For the text-containing cell, return its midpoint in (x, y) coordinate format. 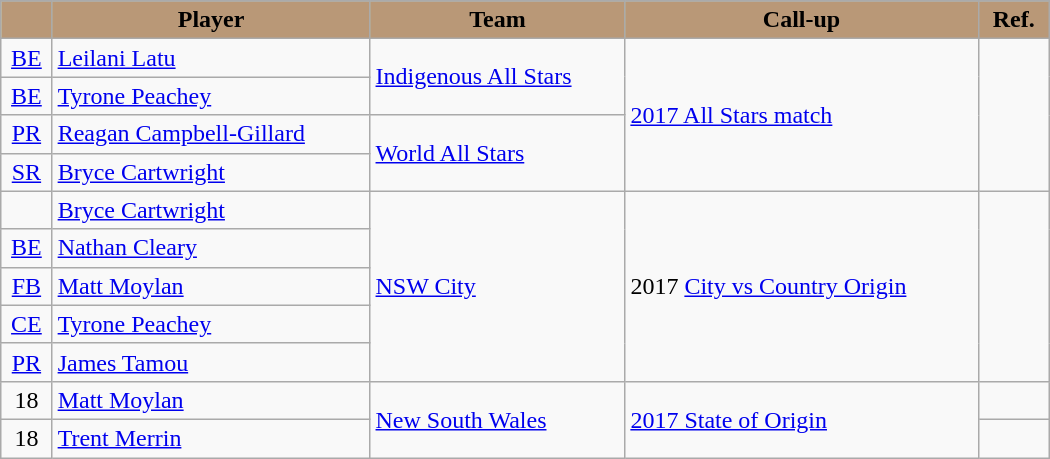
SR (26, 172)
Reagan Campbell-Gillard (211, 134)
Team (498, 20)
2017 All Stars match (802, 115)
Nathan Cleary (211, 248)
CE (26, 324)
FB (26, 286)
NSW City (498, 286)
Indigenous All Stars (498, 77)
2017 State of Origin (802, 419)
Leilani Latu (211, 58)
2017 City vs Country Origin (802, 286)
World All Stars (498, 153)
Call-up (802, 20)
New South Wales (498, 419)
James Tamou (211, 362)
Trent Merrin (211, 438)
Player (211, 20)
Ref. (1014, 20)
